For the text-containing cell, return its midpoint in (X, Y) coordinate format. 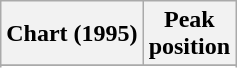
Chart (1995) (72, 34)
Peakposition (189, 34)
